Detect which cell encompasses the target text, then output its [X, Y] center coordinate. 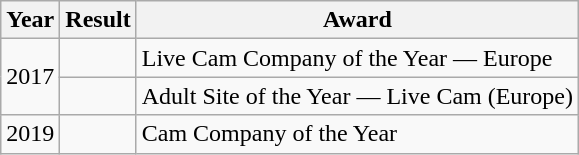
Adult Site of the Year — Live Cam (Europe) [357, 96]
Result [98, 20]
Award [357, 20]
Cam Company of the Year [357, 134]
Year [30, 20]
2017 [30, 77]
2019 [30, 134]
Live Cam Company of the Year — Europe [357, 58]
